From the cell containing the given text, extract its center point as (X, Y) coordinate. 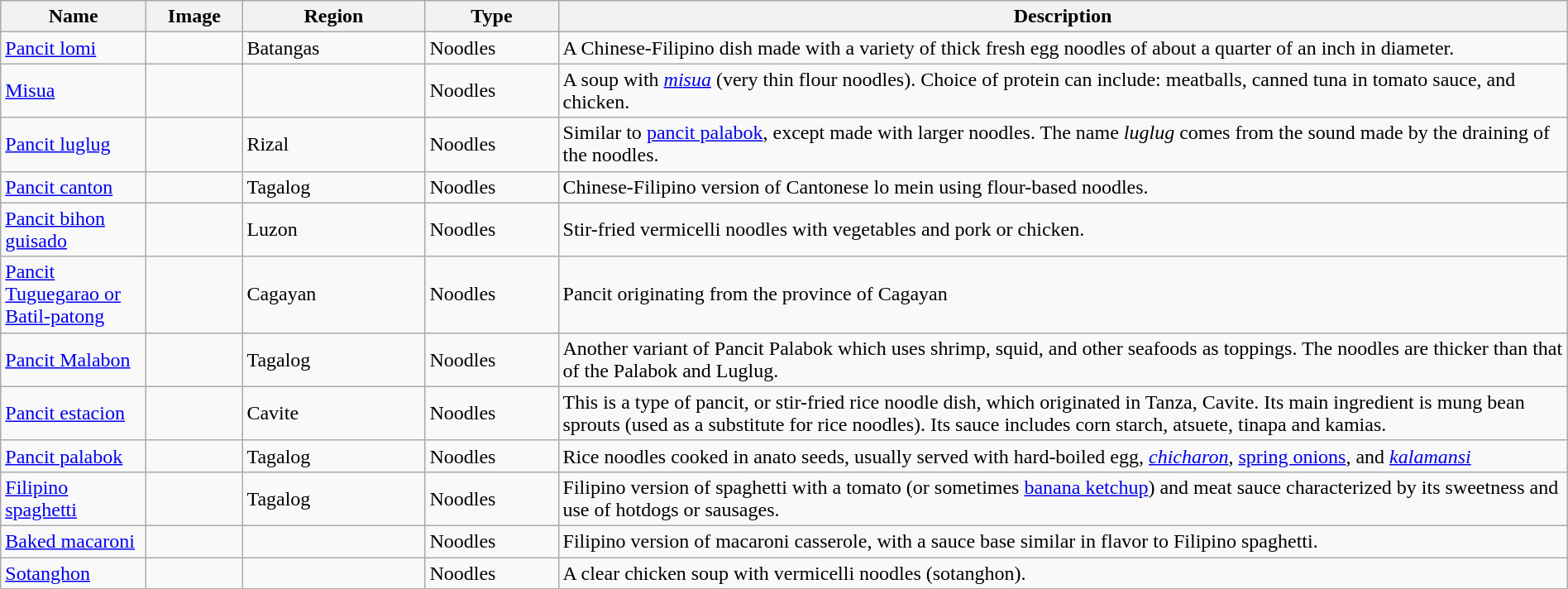
Cavite (334, 414)
Description (1063, 17)
Rizal (334, 144)
Rice noodles cooked in anato seeds, usually served with hard-boiled egg, chicharon, spring onions, and kalamansi (1063, 456)
Stir-fried vermicelli noodles with vegetables and pork or chicken. (1063, 230)
Pancit palabok (74, 456)
Name (74, 17)
Image (194, 17)
Sotanghon (74, 573)
Type (491, 17)
Pancit canton (74, 187)
Baked macaroni (74, 541)
Pancit lomi (74, 48)
Pancit originating from the province of Cagayan (1063, 294)
Similar to pancit palabok, except made with larger noodles. The name luglug comes from the sound made by the draining of the noodles. (1063, 144)
Misua (74, 91)
A clear chicken soup with vermicelli noodles (sotanghon). (1063, 573)
Filipino spaghetti (74, 498)
A soup with misua (very thin flour noodles). Choice of protein can include: meatballs, canned tuna in tomato sauce, and chicken. (1063, 91)
Chinese-Filipino version of Cantonese lo mein using flour-based noodles. (1063, 187)
Cagayan (334, 294)
Region (334, 17)
Pancit luglug (74, 144)
Pancit Tuguegarao or Batil-patong (74, 294)
Pancit estacion (74, 414)
Batangas (334, 48)
Filipino version of macaroni casserole, with a sauce base similar in flavor to Filipino spaghetti. (1063, 541)
A Chinese-Filipino dish made with a variety of thick fresh egg noodles of about a quarter of an inch in diameter. (1063, 48)
Pancit bihon guisado (74, 230)
Luzon (334, 230)
Pancit Malabon (74, 359)
